Detect which cell encompasses the target text, then output its [x, y] center coordinate. 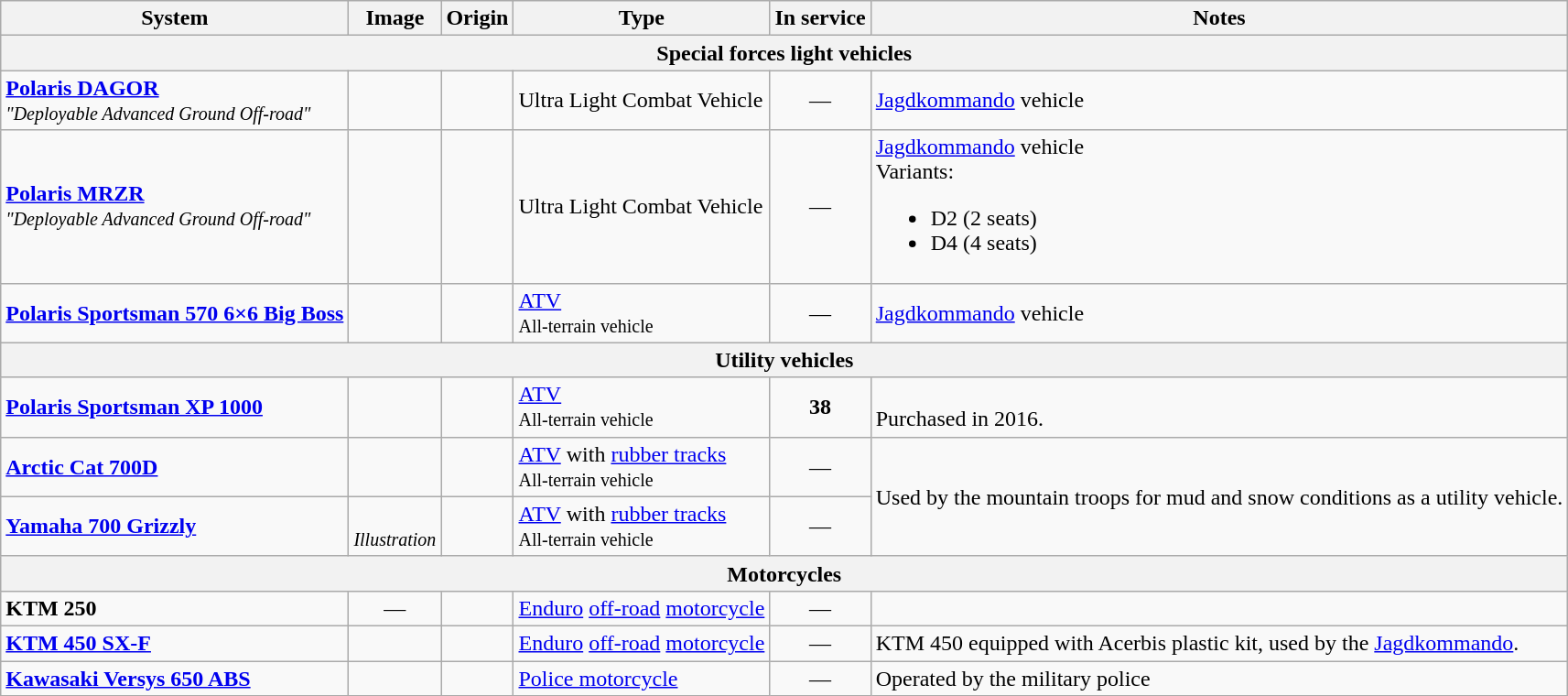
Jagdkommando vehicleVariants:D2 (2 seats)D4 (4 seats) [1219, 207]
KTM 450 SX-F [175, 643]
38 [820, 407]
Used by the mountain troops for mud and snow conditions as a utility vehicle. [1219, 496]
Operated by the military police [1219, 679]
Arctic Cat 700D [175, 467]
Type [642, 18]
Purchased in 2016. [1219, 407]
Polaris MRZR"Deployable Advanced Ground Off-road" [175, 207]
System [175, 18]
KTM 250 [175, 608]
Special forces light vehicles [784, 53]
Polaris DAGOR"Deployable Advanced Ground Off-road" [175, 101]
Police motorcycle [642, 679]
Utility vehicles [784, 360]
Polaris Sportsman XP 1000 [175, 407]
Notes [1219, 18]
Origin [478, 18]
Yamaha 700 Grizzly [175, 526]
Polaris Sportsman 570 6×6 Big Boss [175, 313]
Motorcycles [784, 573]
Kawasaki Versys 650 ABS [175, 679]
KTM 450 equipped with Acerbis plastic kit, used by the Jagdkommando. [1219, 643]
Illustration [395, 526]
Image [395, 18]
In service [820, 18]
